From the cell containing the given text, extract its center point as [X, Y] coordinate. 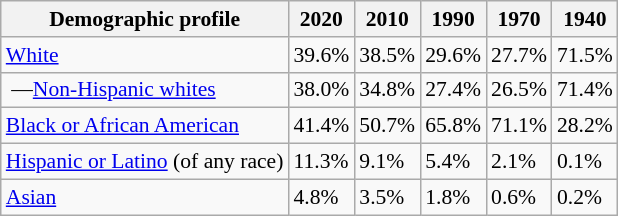
Black or African American [145, 126]
1940 [585, 19]
34.8% [387, 90]
27.7% [519, 55]
4.8% [321, 197]
28.2% [585, 126]
27.4% [453, 90]
11.3% [321, 162]
41.4% [321, 126]
38.0% [321, 90]
0.6% [519, 197]
Hispanic or Latino (of any race) [145, 162]
3.5% [387, 197]
65.8% [453, 126]
1970 [519, 19]
38.5% [387, 55]
29.6% [453, 55]
1.8% [453, 197]
1990 [453, 19]
Demographic profile [145, 19]
71.4% [585, 90]
9.1% [387, 162]
2010 [387, 19]
0.1% [585, 162]
5.4% [453, 162]
71.5% [585, 55]
0.2% [585, 197]
2.1% [519, 162]
Asian [145, 197]
2020 [321, 19]
71.1% [519, 126]
—Non-Hispanic whites [145, 90]
26.5% [519, 90]
39.6% [321, 55]
White [145, 55]
50.7% [387, 126]
